Locate the cell with the specified text and output its (X, Y) center coordinate. 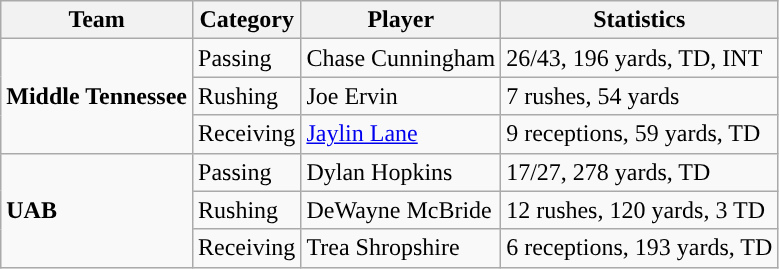
6 receptions, 193 yards, TD (640, 248)
7 rushes, 54 yards (640, 96)
DeWayne McBride (401, 210)
12 rushes, 120 yards, 3 TD (640, 210)
UAB (97, 210)
Joe Ervin (401, 96)
Statistics (640, 20)
Trea Shropshire (401, 248)
Jaylin Lane (401, 134)
Category (247, 20)
26/43, 196 yards, TD, INT (640, 58)
Team (97, 20)
17/27, 278 yards, TD (640, 172)
Chase Cunningham (401, 58)
9 receptions, 59 yards, TD (640, 134)
Dylan Hopkins (401, 172)
Player (401, 20)
Middle Tennessee (97, 96)
